From the cell containing the given text, extract its center point as [X, Y] coordinate. 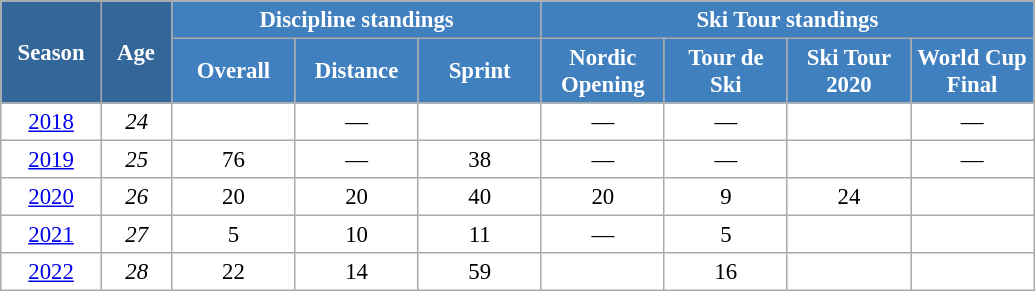
Season [52, 52]
25 [136, 160]
Sprint [480, 72]
2018 [52, 122]
Ski Tour2020 [848, 72]
2021 [52, 235]
2019 [52, 160]
Tour deSki [726, 72]
World CupFinal [972, 72]
Ski Tour standings [787, 20]
Discipline standings [356, 20]
Age [136, 52]
38 [480, 160]
Distance [356, 72]
2020 [52, 197]
27 [136, 235]
9 [726, 197]
NordicOpening [602, 72]
40 [480, 197]
Overall [234, 72]
76 [234, 160]
11 [480, 235]
26 [136, 197]
10 [356, 235]
